Extract the [x, y] coordinate from the center of the cell holding the provided text.  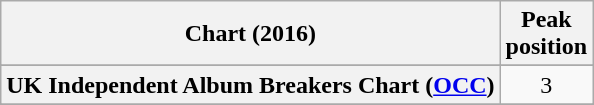
3 [546, 85]
Chart (2016) [250, 34]
Peakposition [546, 34]
UK Independent Album Breakers Chart (OCC) [250, 85]
